Locate the cell with the specified text and output its [x, y] center coordinate. 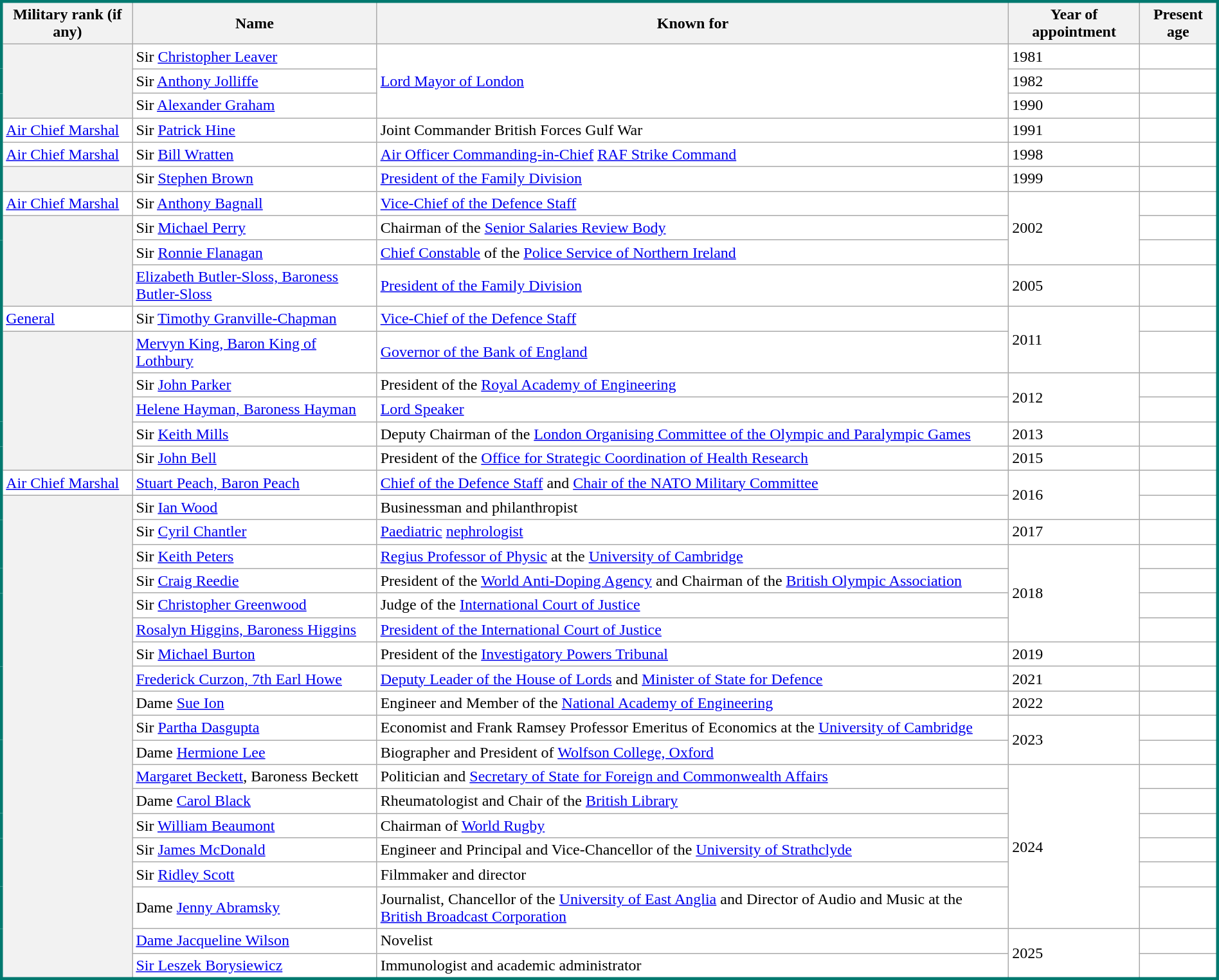
Rheumatologist and Chair of the British Library [692, 801]
Engineer and Principal and Vice-Chancellor of the University of Strathclyde [692, 850]
Dame Sue Ion [255, 703]
Joint Commander British Forces Gulf War [692, 130]
1998 [1074, 154]
Dame Hermione Lee [255, 752]
Sir Leszek Borysiewicz [255, 966]
Sir Keith Peters [255, 556]
2011 [1074, 340]
1999 [1074, 179]
Elizabeth Butler-Sloss, Baroness Butler-Sloss [255, 286]
2021 [1074, 678]
Chief Constable of the Police Service of Northern Ireland [692, 252]
2002 [1074, 228]
Deputy Chairman of the London Organising Committee of the Olympic and Paralympic Games [692, 434]
Sir Michael Burton [255, 654]
Sir Michael Perry [255, 228]
President of the Royal Academy of Engineering [692, 385]
2025 [1074, 954]
Deputy Leader of the House of Lords and Minister of State for Defence [692, 678]
Sir Stephen Brown [255, 179]
Businessman and philanthropist [692, 507]
Sir Ian Wood [255, 507]
Economist and Frank Ramsey Professor Emeritus of Economics at the University of Cambridge [692, 727]
2013 [1074, 434]
Sir Patrick Hine [255, 130]
Sir Ronnie Flanagan [255, 252]
President of the Investigatory Powers Tribunal [692, 654]
Sir Bill Wratten [255, 154]
1981 [1074, 57]
Dame Carol Black [255, 801]
Dame Jenny Abramsky [255, 908]
Paediatric nephrologist [692, 532]
Frederick Curzon, 7th Earl Howe [255, 678]
President of the World Anti-Doping Agency and Chairman of the British Olympic Association [692, 581]
Sir Cyril Chantler [255, 532]
Immunologist and academic administrator [692, 966]
President of the International Court of Justice [692, 630]
Filmmaker and director [692, 875]
Mervyn King, Baron King of Lothbury [255, 351]
Helene Hayman, Baroness Hayman [255, 410]
Sir Timothy Granville-Chapman [255, 318]
Sir Christopher Leaver [255, 57]
Sir Christopher Greenwood [255, 605]
2012 [1074, 397]
2016 [1074, 495]
Journalist, Chancellor of the University of East Anglia and Director of Audio and Music at the British Broadcast Corporation [692, 908]
Sir Craig Reedie [255, 581]
Sir Ridley Scott [255, 875]
Sir Partha Dasgupta [255, 727]
Lord Mayor of London [692, 81]
Sir Alexander Graham [255, 105]
General [67, 318]
Biographer and President of Wolfson College, Oxford [692, 752]
1990 [1074, 105]
Sir Keith Mills [255, 434]
Name [255, 23]
1991 [1074, 130]
President of the Office for Strategic Coordination of Health Research [692, 458]
Present age [1179, 23]
2024 [1074, 846]
Sir James McDonald [255, 850]
Sir William Beaumont [255, 826]
2018 [1074, 593]
Politician and Secretary of State for Foreign and Commonwealth Affairs [692, 777]
Chairman of World Rugby [692, 826]
Dame Jacqueline Wilson [255, 941]
Margaret Beckett, Baroness Beckett [255, 777]
Chief of the Defence Staff and Chair of the NATO Military Committee [692, 483]
Stuart Peach, Baron Peach [255, 483]
Rosalyn Higgins, Baroness Higgins [255, 630]
2005 [1074, 286]
2023 [1074, 740]
Regius Professor of Physic at the University of Cambridge [692, 556]
2022 [1074, 703]
2015 [1074, 458]
Year of appointment [1074, 23]
Sir Anthony Jolliffe [255, 81]
Judge of the International Court of Justice [692, 605]
Sir Anthony Bagnall [255, 203]
Engineer and Member of the National Academy of Engineering [692, 703]
Governor of the Bank of England [692, 351]
Novelist [692, 941]
Known for [692, 23]
Lord Speaker [692, 410]
Sir John Bell [255, 458]
Air Officer Commanding-in-Chief RAF Strike Command [692, 154]
1982 [1074, 81]
2017 [1074, 532]
Chairman of the Senior Salaries Review Body [692, 228]
Sir John Parker [255, 385]
Military rank (if any) [67, 23]
2019 [1074, 654]
